Identify which cell holds the provided text, then report its (X, Y) central coordinate. 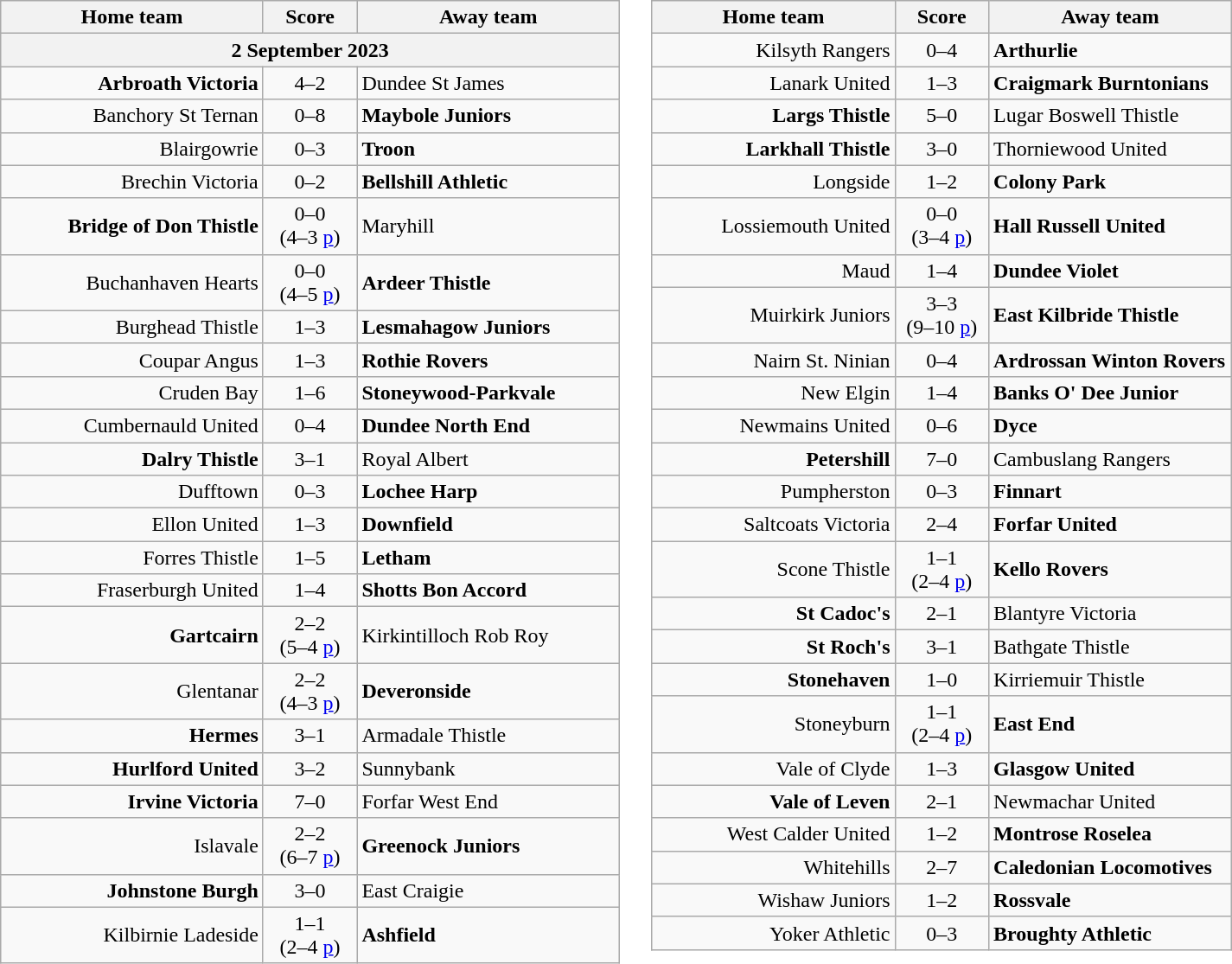
Muirkirk Juniors (773, 315)
Deveronside (488, 692)
Banks O' Dee Junior (1110, 393)
Stonehaven (773, 680)
2–2(6–7 p) (310, 846)
Downfield (488, 525)
Dalry Thistle (132, 459)
Dundee St James (488, 83)
Kilbirnie Ladeside (132, 935)
Lanark United (773, 83)
Saltcoats Victoria (773, 525)
Armadale Thistle (488, 736)
Sunnybank (488, 769)
2–4 (942, 525)
Cambuslang Rangers (1110, 459)
Troon (488, 149)
Burghead Thistle (132, 327)
Dufftown (132, 492)
Forres Thistle (132, 558)
Blantyre Victoria (1110, 614)
Dundee Violet (1110, 271)
Yoker Athletic (773, 933)
Dundee North End (488, 425)
Fraserburgh United (132, 591)
0–8 (310, 116)
Wishaw Juniors (773, 900)
Greenock Juniors (488, 846)
Hurlford United (132, 769)
Kirkintilloch Rob Roy (488, 635)
St Cadoc's (773, 614)
St Roch's (773, 647)
3–2 (310, 769)
Kilsyth Rangers (773, 50)
Bridge of Don Thistle (132, 227)
1–0 (942, 680)
Ardeer Thistle (488, 282)
Thorniewood United (1110, 149)
2 September 2023 (310, 50)
Johnstone Burgh (132, 891)
Newmains United (773, 425)
0–0 (3–4 p) (942, 227)
Scone Thistle (773, 569)
1–5 (310, 558)
Dyce (1110, 425)
East Craigie (488, 891)
Vale of Clyde (773, 769)
Arbroath Victoria (132, 83)
2–2(5–4 p) (310, 635)
New Elgin (773, 393)
Maryhill (488, 227)
2–7 (942, 867)
Broughty Athletic (1110, 933)
Royal Albert (488, 459)
Bathgate Thistle (1110, 647)
Glasgow United (1110, 769)
Lugar Boswell Thistle (1110, 116)
Blairgowrie (132, 149)
Banchory St Ternan (132, 116)
Caledonian Locomotives (1110, 867)
Lochee Harp (488, 492)
Hall Russell United (1110, 227)
Rothie Rovers (488, 360)
Cruden Bay (132, 393)
0–6 (942, 425)
1–6 (310, 393)
Kirriemuir Thistle (1110, 680)
0–0 (4–3 p) (310, 227)
Irvine Victoria (132, 801)
2–2(4–3 p) (310, 692)
Montrose Roselea (1110, 834)
Craigmark Burntonians (1110, 83)
East End (1110, 725)
Maybole Juniors (488, 116)
Shotts Bon Accord (488, 591)
Ashfield (488, 935)
Glentanar (132, 692)
East Kilbride Thistle (1110, 315)
1–1(2–4 p) (310, 935)
Bellshill Athletic (488, 182)
Forfar United (1110, 525)
Pumpherston (773, 492)
Stoneyburn (773, 725)
Ardrossan Winton Rovers (1110, 360)
Nairn St. Ninian (773, 360)
Kello Rovers (1110, 569)
Lesmahagow Juniors (488, 327)
Islavale (132, 846)
West Calder United (773, 834)
Gartcairn (132, 635)
3–3(9–10 p) (942, 315)
0–0 (4–5 p) (310, 282)
Petershill (773, 459)
0–2 (310, 182)
Larkhall Thistle (773, 149)
Vale of Leven (773, 801)
Newmachar United (1110, 801)
Stoneywood-Parkvale (488, 393)
Longside (773, 182)
5–0 (942, 116)
Finnart (1110, 492)
Buchanhaven Hearts (132, 282)
Ellon United (132, 525)
Rossvale (1110, 900)
Maud (773, 271)
Whitehills (773, 867)
Brechin Victoria (132, 182)
Coupar Angus (132, 360)
Arthurlie (1110, 50)
Hermes (132, 736)
Lossiemouth United (773, 227)
Cumbernauld United (132, 425)
Largs Thistle (773, 116)
Forfar West End (488, 801)
Letham (488, 558)
Colony Park (1110, 182)
4–2 (310, 83)
